Pinpoint the cell where the given text exists, returning its [x, y] midpoint coordinate. 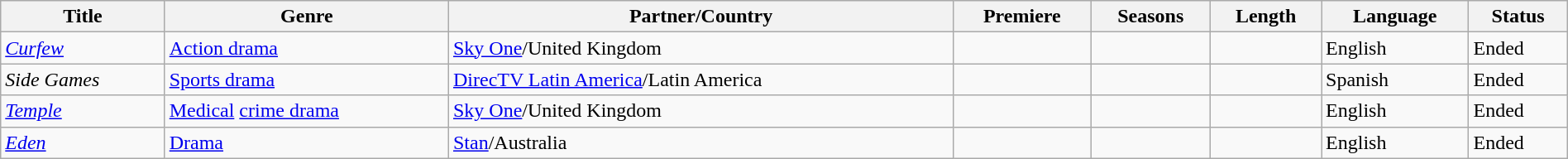
Curfew [83, 48]
Title [83, 17]
Genre [306, 17]
Eden [83, 142]
Stan/Australia [700, 142]
Spanish [1395, 79]
Drama [306, 142]
Status [1518, 17]
Length [1266, 17]
Sports drama [306, 79]
Language [1395, 17]
Action drama [306, 48]
Medical crime drama [306, 111]
Side Games [83, 79]
Temple [83, 111]
Premiere [1022, 17]
Partner/Country [700, 17]
Seasons [1151, 17]
DirecTV Latin America/Latin America [700, 79]
